Identify which cell holds the provided text, then report its (X, Y) central coordinate. 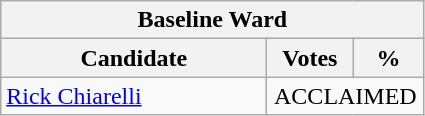
Candidate (134, 58)
ACCLAIMED (346, 96)
Rick Chiarelli (134, 96)
Votes (310, 58)
Baseline Ward (212, 20)
% (388, 58)
